Pinpoint the cell where the given text exists, returning its (X, Y) midpoint coordinate. 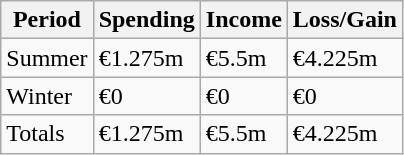
Totals (47, 134)
Loss/Gain (344, 20)
Period (47, 20)
Winter (47, 96)
Summer (47, 58)
Spending (146, 20)
Income (244, 20)
